Scan for the cell matching the given text and deliver its [x, y] coordinate at center. 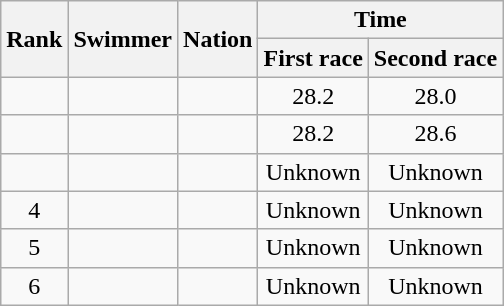
Time [380, 20]
Second race [435, 58]
First race [313, 58]
Nation [218, 39]
Rank [34, 39]
4 [34, 210]
Swimmer [123, 39]
28.0 [435, 96]
28.6 [435, 134]
5 [34, 248]
6 [34, 286]
